For the text-containing cell, return its midpoint in [x, y] coordinate format. 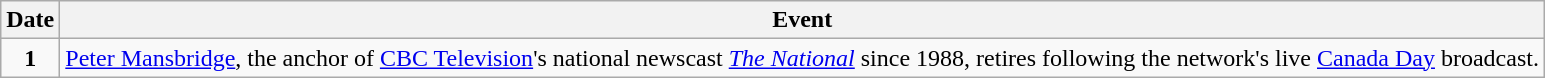
1 [30, 58]
Date [30, 20]
Event [802, 20]
